Search for the cell housing the specified text and yield its (X, Y) center coordinate. 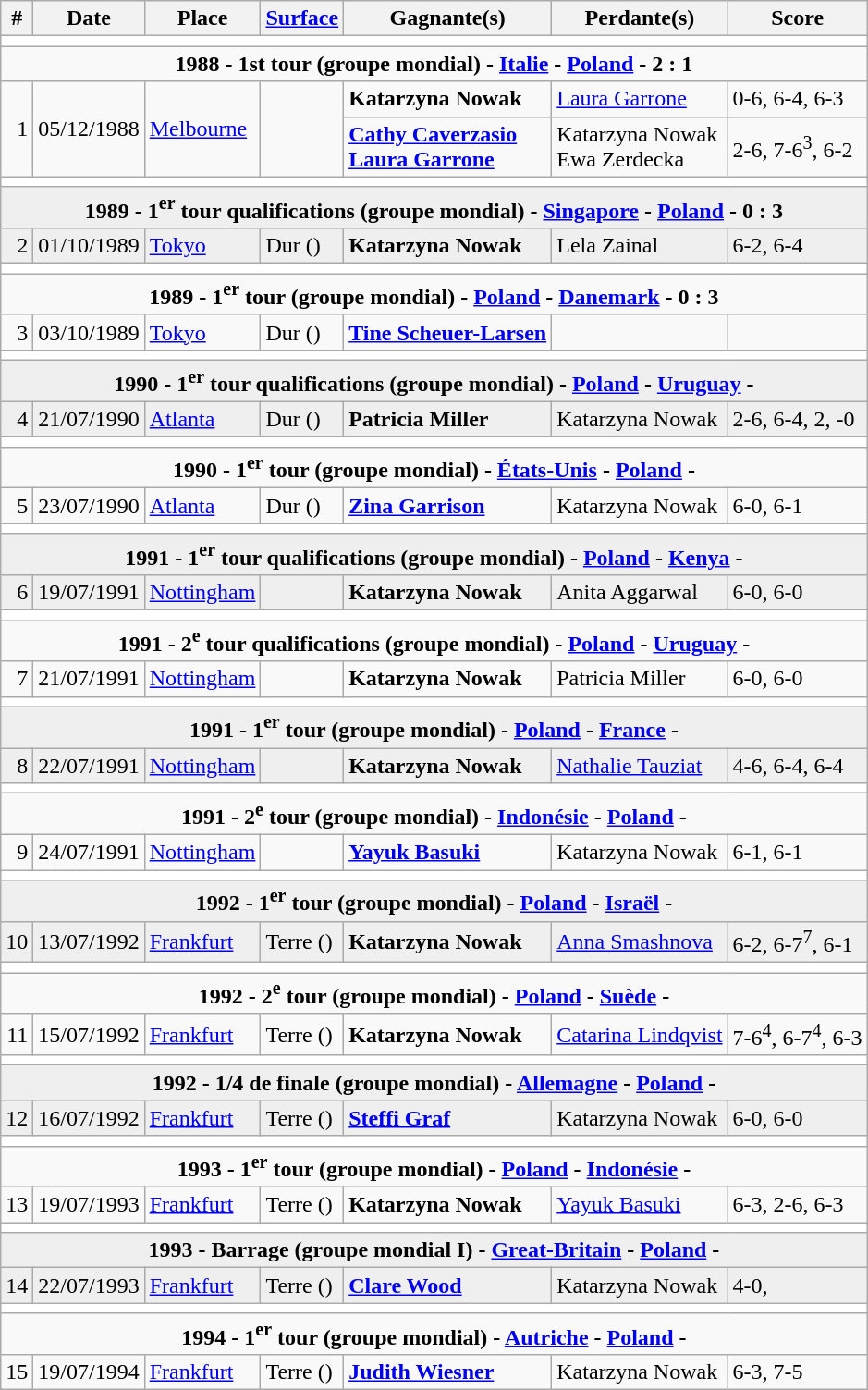
4-0, (797, 1285)
22/07/1993 (89, 1285)
1992 - 1er tour (groupe mondial) - Poland - Israël - (434, 901)
1 (17, 129)
Katarzyna Nowak Ewa Zerdecka (640, 146)
1989 - 1er tour qualifications (groupe mondial) - Singapore - Poland - 0 : 3 (434, 207)
Place (202, 18)
8 (17, 766)
24/07/1991 (89, 852)
05/12/1988 (89, 129)
23/07/1990 (89, 506)
6 (17, 592)
1990 - 1er tour (groupe mondial) - États-Unis - Poland - (434, 468)
1991 - 2e tour (groupe mondial) - Indonésie - Poland - (434, 814)
2 (17, 246)
Steffi Graf (447, 1118)
11 (17, 1034)
12 (17, 1118)
9 (17, 852)
Lela Zainal (640, 246)
1993 - Barrage (groupe mondial I) - Great-Britain - Poland - (434, 1250)
Zina Garrison (447, 506)
1991 - 2e tour qualifications (groupe mondial) - Poland - Uruguay - (434, 642)
03/10/1989 (89, 332)
1992 - 1/4 de finale (groupe mondial) - Allemagne - Poland - (434, 1083)
3 (17, 332)
10 (17, 941)
1992 - 2e tour (groupe mondial) - Poland - Suède - (434, 993)
Cathy Caverzasio Laura Garrone (447, 146)
6-2, 6-4 (797, 246)
1989 - 1er tour (groupe mondial) - Poland - Danemark - 0 : 3 (434, 294)
Judith Wiesner (447, 1372)
Clare Wood (447, 1285)
22/07/1991 (89, 766)
2-6, 7-63, 6-2 (797, 146)
Tine Scheuer-Larsen (447, 332)
4-6, 6-4, 6-4 (797, 766)
21/07/1990 (89, 419)
1991 - 1er tour (groupe mondial) - Poland - France - (434, 727)
Gagnante(s) (447, 18)
1994 - 1er tour (groupe mondial) - Autriche - Poland - (434, 1334)
7 (17, 679)
6-1, 6-1 (797, 852)
13 (17, 1205)
2-6, 6-4, 2, -0 (797, 419)
6-3, 2-6, 6-3 (797, 1205)
6-3, 7-5 (797, 1372)
1993 - 1er tour (groupe mondial) - Poland - Indonésie - (434, 1167)
7-64, 6-74, 6-3 (797, 1034)
16/07/1992 (89, 1118)
21/07/1991 (89, 679)
01/10/1989 (89, 246)
13/07/1992 (89, 941)
# (17, 18)
0-6, 6-4, 6-3 (797, 99)
4 (17, 419)
15 (17, 1372)
5 (17, 506)
1990 - 1er tour qualifications (groupe mondial) - Poland - Uruguay - (434, 381)
Anita Aggarwal (640, 592)
Nathalie Tauziat (640, 766)
14 (17, 1285)
19/07/1994 (89, 1372)
Catarina Lindqvist (640, 1034)
15/07/1992 (89, 1034)
1988 - 1st tour (groupe mondial) - Italie - Poland - 2 : 1 (434, 64)
6-0, 6-1 (797, 506)
Anna Smashnova (640, 941)
Melbourne (202, 129)
Score (797, 18)
1991 - 1er tour qualifications (groupe mondial) - Poland - Kenya - (434, 555)
Date (89, 18)
Surface (302, 18)
19/07/1993 (89, 1205)
6-2, 6-77, 6-1 (797, 941)
19/07/1991 (89, 592)
Perdante(s) (640, 18)
Laura Garrone (640, 99)
